Locate the cell with the specified text and output its (x, y) center coordinate. 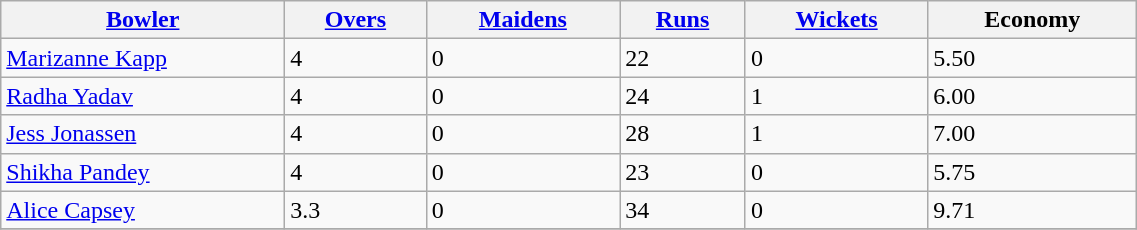
Shikha Pandey (143, 172)
22 (683, 58)
Runs (683, 20)
24 (683, 96)
Alice Capsey (143, 210)
Economy (1032, 20)
Bowler (143, 20)
Jess Jonassen (143, 134)
Maidens (523, 20)
5.50 (1032, 58)
7.00 (1032, 134)
5.75 (1032, 172)
28 (683, 134)
23 (683, 172)
Marizanne Kapp (143, 58)
34 (683, 210)
6.00 (1032, 96)
3.3 (356, 210)
Radha Yadav (143, 96)
Wickets (836, 20)
Overs (356, 20)
9.71 (1032, 210)
